Locate the cell with the specified text and output its (X, Y) center coordinate. 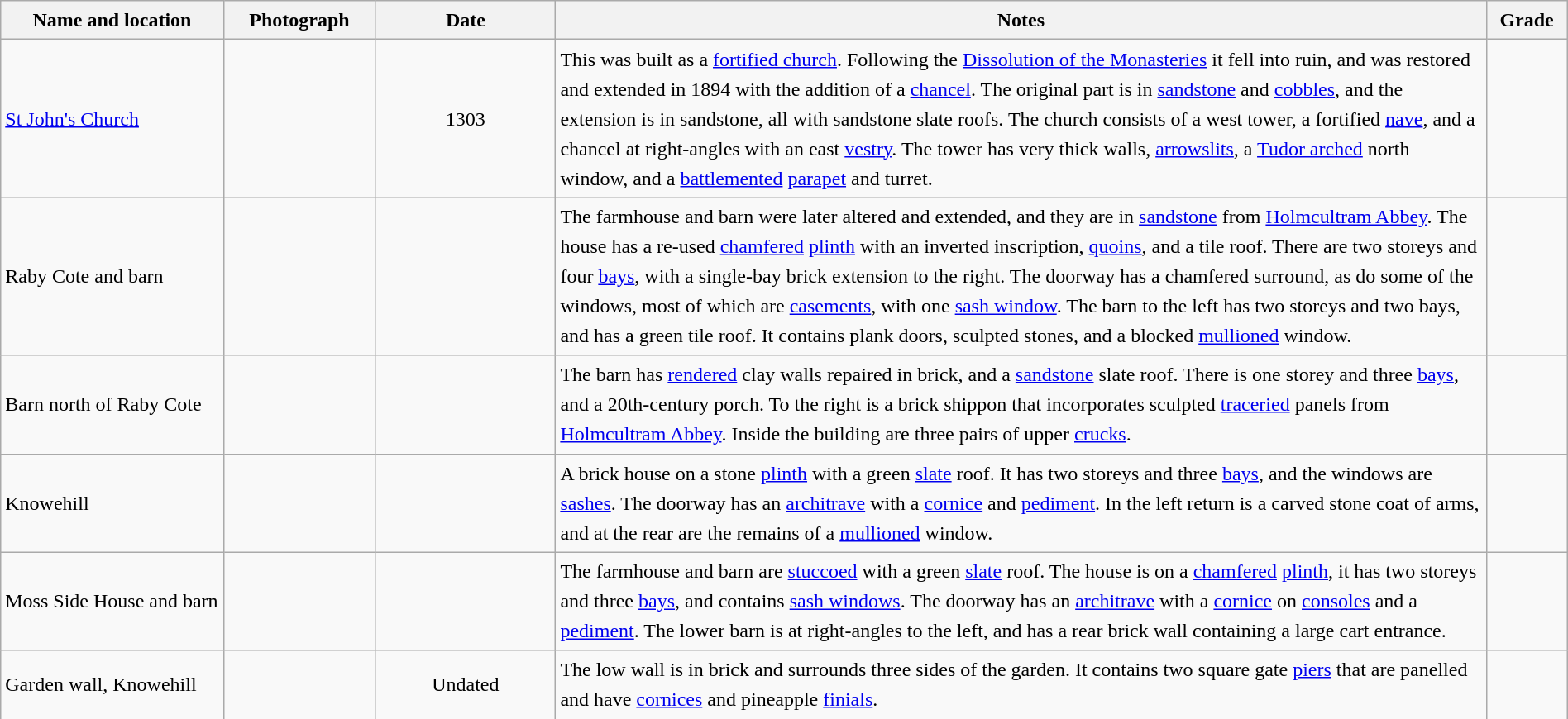
Knowehill (112, 502)
Garden wall, Knowehill (112, 684)
Photograph (299, 20)
Grade (1527, 20)
Barn north of Raby Cote (112, 405)
Notes (1021, 20)
Name and location (112, 20)
St John's Church (112, 119)
1303 (466, 119)
Moss Side House and barn (112, 602)
Undated (466, 684)
Raby Cote and barn (112, 276)
Date (466, 20)
